Return the [x, y] coordinate for the center point of the cell that contains the specified text.  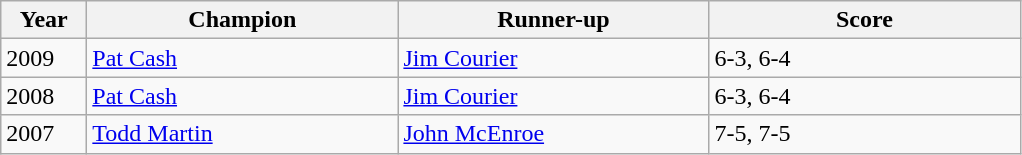
2008 [44, 96]
Runner-up [554, 20]
Todd Martin [242, 134]
7-5, 7-5 [864, 134]
2009 [44, 58]
John McEnroe [554, 134]
Champion [242, 20]
Year [44, 20]
Score [864, 20]
2007 [44, 134]
